Detect which cell encompasses the target text, then output its [X, Y] center coordinate. 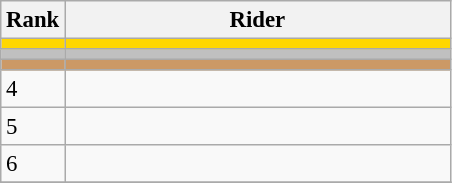
Rank [33, 20]
4 [33, 89]
5 [33, 127]
Rider [258, 20]
